Extract the [x, y] coordinate from the center of the cell holding the provided text.  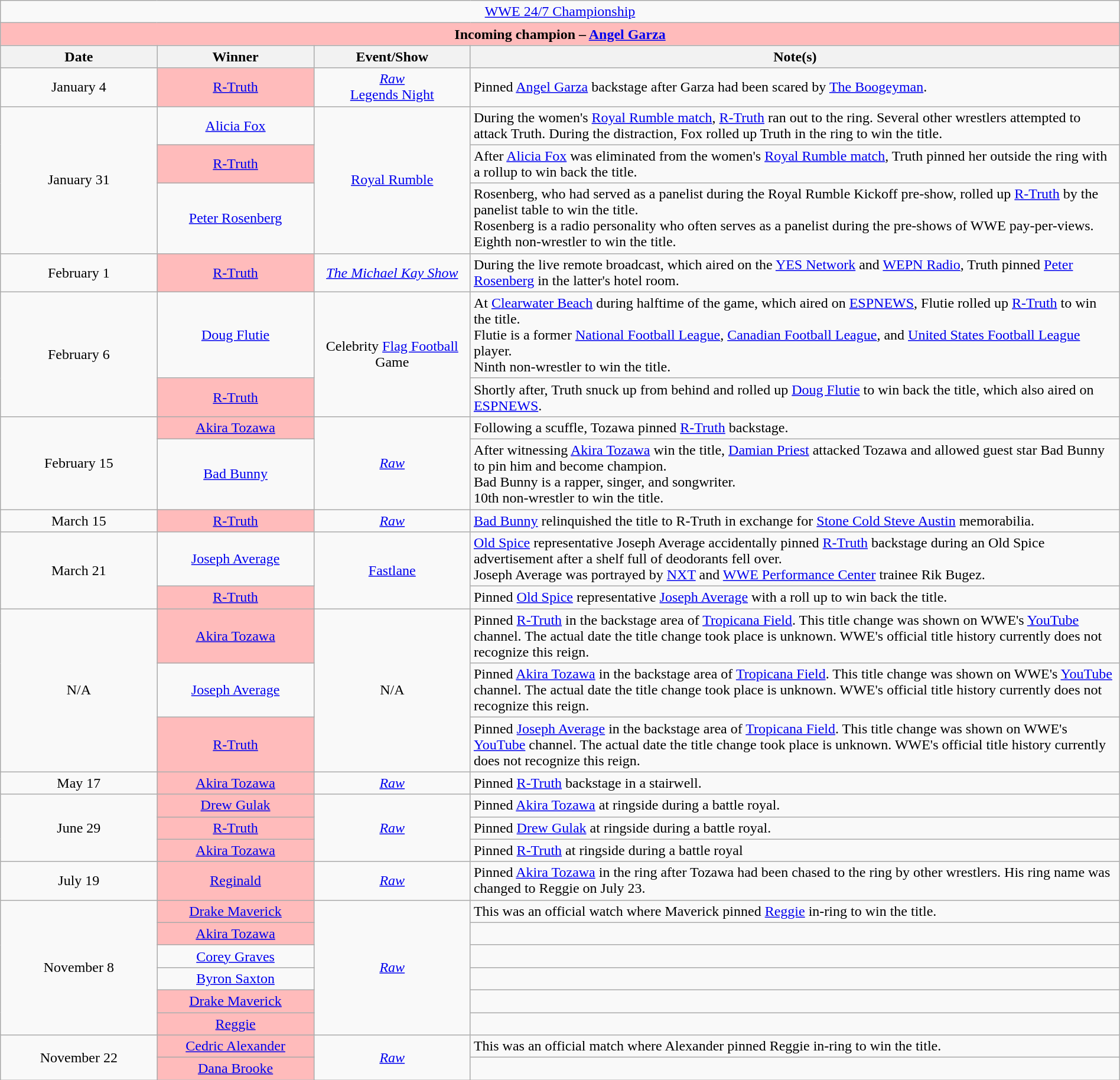
Pinned Drew Gulak at ringside during a battle royal. [795, 828]
January 4 [79, 87]
The Michael Kay Show [392, 273]
Celebrity Flag Football Game [392, 354]
Reggie [235, 1023]
Bad Bunny [235, 474]
Drew Gulak [235, 805]
February 6 [79, 354]
February 1 [79, 273]
March 15 [79, 520]
Following a scuffle, Tozawa pinned R-Truth backstage. [795, 428]
November 22 [79, 1058]
Pinned Old Spice representative Joseph Average with a roll up to win back the title. [795, 598]
Pinned Angel Garza backstage after Garza had been scared by The Boogeyman. [795, 87]
Alicia Fox [235, 125]
Shortly after, Truth snuck up from behind and rolled up Doug Flutie to win back the title, which also aired on ESPNEWS. [795, 397]
During the live remote broadcast, which aired on the YES Network and WEPN Radio, Truth pinned Peter Rosenberg in the latter's hotel room. [795, 273]
This was an official watch where Maverick pinned Reggie in-ring to win the title. [795, 911]
Fastlane [392, 570]
Bad Bunny relinquished the title to R-Truth in exchange for Stone Cold Steve Austin memorabilia. [795, 520]
July 19 [79, 881]
Event/Show [392, 57]
May 17 [79, 783]
Date [79, 57]
This was an official match where Alexander pinned Reggie in-ring to win the title. [795, 1046]
Corey Graves [235, 956]
Cedric Alexander [235, 1046]
January 31 [79, 180]
Reginald [235, 881]
Pinned R-Truth backstage in a stairwell. [795, 783]
Royal Rumble [392, 180]
WWE 24/7 Championship [560, 12]
November 8 [79, 967]
Pinned R-Truth at ringside during a battle royal [795, 850]
Byron Saxton [235, 978]
Pinned Akira Tozawa in the ring after Tozawa had been chased to the ring by other wrestlers. His ring name was changed to Reggie on July 23. [795, 881]
After Alicia Fox was eliminated from the women's Royal Rumble match, Truth pinned her outside the ring with a rollup to win back the title. [795, 164]
Pinned Akira Tozawa at ringside during a battle royal. [795, 805]
Incoming champion – Angel Garza [560, 34]
February 15 [79, 463]
Dana Brooke [235, 1069]
RawLegends Night [392, 87]
June 29 [79, 828]
Peter Rosenberg [235, 218]
Winner [235, 57]
March 21 [79, 570]
Doug Flutie [235, 335]
Note(s) [795, 57]
